Return the (X, Y) coordinate for the center point of the cell that contains the specified text.  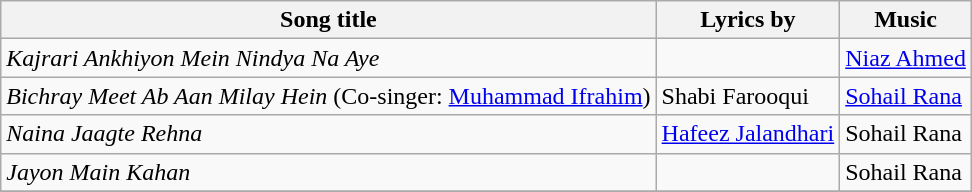
Hafeez Jalandhari (748, 134)
Jayon Main Kahan (328, 172)
Lyrics by (748, 20)
Song title (328, 20)
Music (906, 20)
Naina Jaagte Rehna (328, 134)
Kajrari Ankhiyon Mein Nindya Na Aye (328, 58)
Shabi Farooqui (748, 96)
Niaz Ahmed (906, 58)
Bichray Meet Ab Aan Milay Hein (Co-singer: Muhammad Ifrahim) (328, 96)
